Output the [x, y] coordinate of the center of the cell containing the given text.  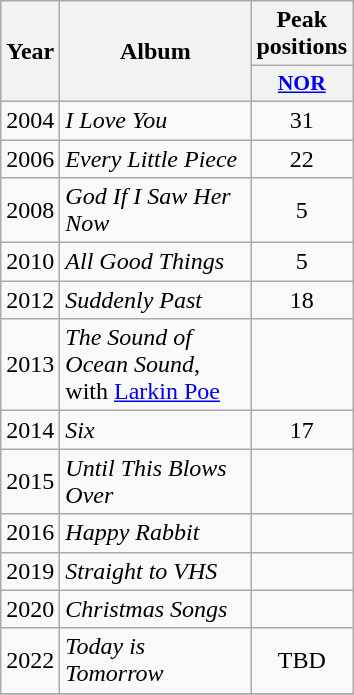
Happy Rabbit [156, 533]
31 [302, 120]
2013 [30, 365]
Today is Tomorrow [156, 660]
Straight to VHS [156, 571]
2012 [30, 300]
2020 [30, 609]
Christmas Songs [156, 609]
Album [156, 52]
22 [302, 159]
2010 [30, 262]
God If I Saw Her Now [156, 210]
2015 [30, 482]
Six [156, 430]
Suddenly Past [156, 300]
NOR [302, 84]
2019 [30, 571]
Year [30, 52]
Until This Blows Over [156, 482]
I Love You [156, 120]
TBD [302, 660]
2006 [30, 159]
2008 [30, 210]
Every Little Piece [156, 159]
All Good Things [156, 262]
2014 [30, 430]
2004 [30, 120]
Peak positions [302, 34]
18 [302, 300]
2016 [30, 533]
The Sound of Ocean Sound, with Larkin Poe [156, 365]
17 [302, 430]
2022 [30, 660]
